Capture the cell that displays the provided text and extract its (X, Y) central coordinate. 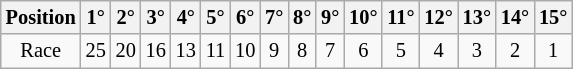
1 (553, 51)
16 (156, 51)
2 (515, 51)
14° (515, 17)
12° (438, 17)
4 (438, 51)
3° (156, 17)
5° (216, 17)
11 (216, 51)
8° (302, 17)
7° (274, 17)
4° (186, 17)
7 (330, 51)
3 (477, 51)
11° (400, 17)
9° (330, 17)
1° (96, 17)
6 (363, 51)
6° (245, 17)
13° (477, 17)
10° (363, 17)
Race (41, 51)
9 (274, 51)
10 (245, 51)
15° (553, 17)
25 (96, 51)
2° (126, 17)
20 (126, 51)
5 (400, 51)
Position (41, 17)
13 (186, 51)
8 (302, 51)
